Locate the cell with the specified text and output its (X, Y) center coordinate. 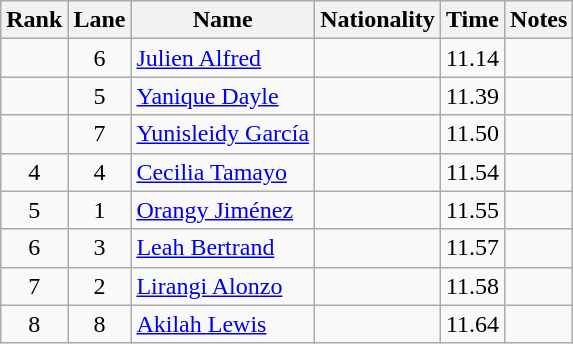
Time (472, 20)
1 (100, 210)
Yanique Dayle (223, 96)
Notes (539, 20)
Lirangi Alonzo (223, 286)
11.58 (472, 286)
Cecilia Tamayo (223, 172)
11.54 (472, 172)
Julien Alfred (223, 58)
Leah Bertrand (223, 248)
Lane (100, 20)
11.55 (472, 210)
11.14 (472, 58)
Rank (34, 20)
2 (100, 286)
11.64 (472, 324)
11.39 (472, 96)
11.57 (472, 248)
Yunisleidy García (223, 134)
Name (223, 20)
3 (100, 248)
Akilah Lewis (223, 324)
Orangy Jiménez (223, 210)
Nationality (378, 20)
11.50 (472, 134)
